Scan for the cell matching the given text and deliver its [x, y] coordinate at center. 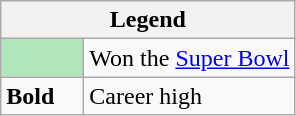
Won the Super Bowl [190, 58]
Career high [190, 96]
Legend [148, 20]
Bold [42, 96]
